For the text-containing cell, return its midpoint in (X, Y) coordinate format. 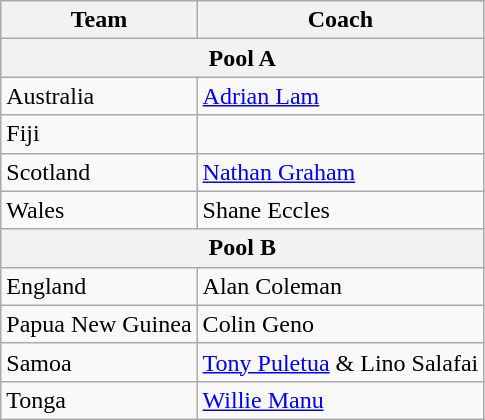
Willie Manu (340, 400)
Scotland (99, 172)
Alan Coleman (340, 286)
Tonga (99, 400)
Coach (340, 20)
Australia (99, 96)
Nathan Graham (340, 172)
Samoa (99, 362)
Tony Puletua & Lino Salafai (340, 362)
Wales (99, 210)
Shane Eccles (340, 210)
England (99, 286)
Papua New Guinea (99, 324)
Colin Geno (340, 324)
Team (99, 20)
Pool B (242, 248)
Adrian Lam (340, 96)
Fiji (99, 134)
Pool A (242, 58)
